Search for the cell housing the specified text and yield its [x, y] center coordinate. 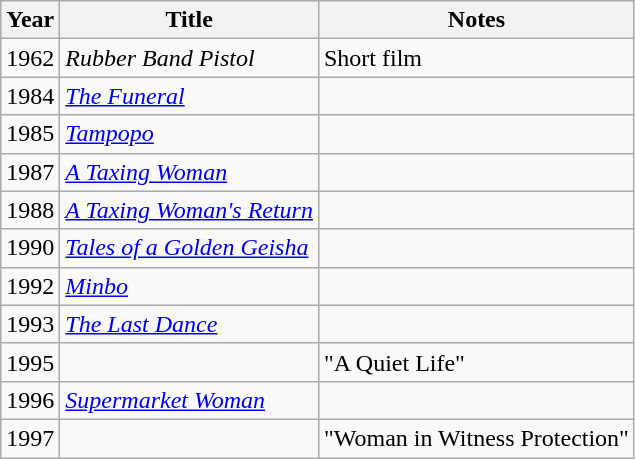
1990 [30, 248]
1987 [30, 172]
1993 [30, 324]
Notes [476, 20]
The Funeral [190, 96]
A Taxing Woman's Return [190, 210]
"Woman in Witness Protection" [476, 438]
Rubber Band Pistol [190, 58]
Tales of a Golden Geisha [190, 248]
The Last Dance [190, 324]
1985 [30, 134]
A Taxing Woman [190, 172]
1984 [30, 96]
Year [30, 20]
Tampopo [190, 134]
Title [190, 20]
1995 [30, 362]
1992 [30, 286]
Supermarket Woman [190, 400]
"A Quiet Life" [476, 362]
1997 [30, 438]
1996 [30, 400]
1988 [30, 210]
Short film [476, 58]
Minbo [190, 286]
1962 [30, 58]
